Search for the cell housing the specified text and yield its (X, Y) center coordinate. 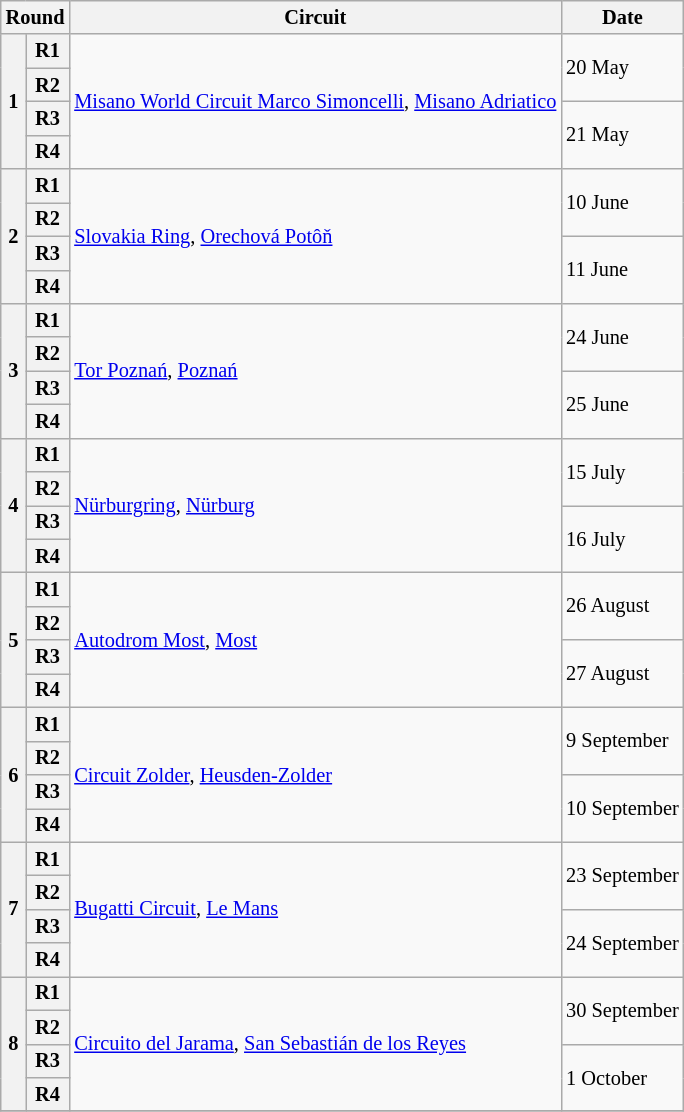
24 June (622, 336)
20 May (622, 68)
8 (14, 1044)
5 (14, 640)
1 (14, 102)
24 September (622, 942)
Tor Poznań, Poznań (315, 370)
10 June (622, 202)
Nürburgring, Nürburg (315, 506)
1 October (622, 1078)
16 July (622, 538)
25 June (622, 404)
Circuit (315, 17)
4 (14, 506)
Circuit Zolder, Heusden-Zolder (315, 774)
27 August (622, 674)
23 September (622, 876)
Autodrom Most, Most (315, 640)
9 September (622, 740)
6 (14, 774)
11 June (622, 270)
2 (14, 236)
15 July (622, 472)
26 August (622, 606)
30 September (622, 1010)
Date (622, 17)
7 (14, 910)
Round (36, 17)
Misano World Circuit Marco Simoncelli, Misano Adriatico (315, 102)
10 September (622, 808)
21 May (622, 134)
Circuito del Jarama, San Sebastián de los Reyes (315, 1044)
3 (14, 370)
Bugatti Circuit, Le Mans (315, 910)
Slovakia Ring, Orechová Potôň (315, 236)
